Determine the (x, y) coordinate at the center of the cell enclosing the given text.  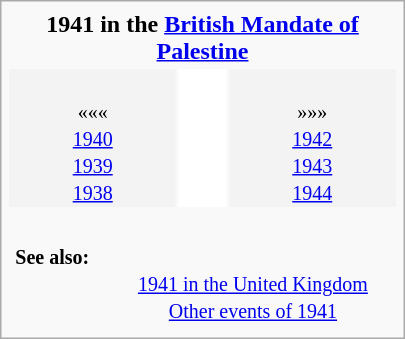
«««194019391938 (92, 138)
1941 in the United KingdomOther events of 1941 (254, 284)
See also: 1941 in the United KingdomOther events of 1941 (202, 270)
»»»194219431944 (312, 138)
1941 in the British Mandate of Palestine (202, 38)
See also: (60, 284)
